Locate the cell with the specified text and output its [x, y] center coordinate. 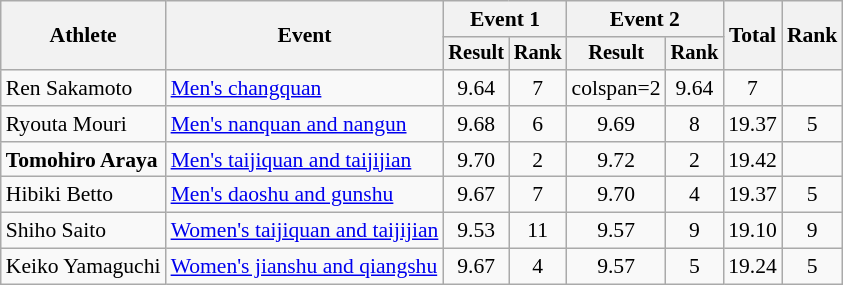
Women's jianshu and qiangshu [305, 267]
Men's nanquan and nangun [305, 124]
Event 2 [646, 19]
Ren Sakamoto [84, 88]
Event [305, 36]
19.10 [752, 231]
11 [538, 231]
colspan=2 [616, 88]
Shiho Saito [84, 231]
6 [538, 124]
8 [695, 124]
9.72 [616, 160]
Men's changquan [305, 88]
Event 1 [504, 19]
Ryouta Mouri [84, 124]
19.42 [752, 160]
Athlete [84, 36]
Women's taijiquan and taijijian [305, 231]
19.24 [752, 267]
Tomohiro Araya [84, 160]
9.68 [476, 124]
9.69 [616, 124]
Total [752, 36]
Men's daoshu and gunshu [305, 195]
Men's taijiquan and taijijian [305, 160]
Hibiki Betto [84, 195]
9.53 [476, 231]
Keiko Yamaguchi [84, 267]
